Determine the (X, Y) coordinate at the center of the cell enclosing the given text.  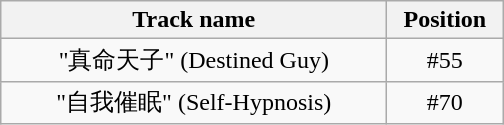
"自我催眠" (Self-Hypnosis) (194, 102)
#55 (445, 60)
Track name (194, 20)
"真命天子" (Destined Guy) (194, 60)
Position (445, 20)
#70 (445, 102)
